From the cell containing the given text, extract its center point as [x, y] coordinate. 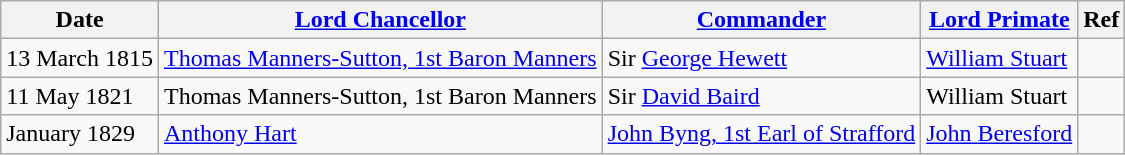
11 May 1821 [80, 96]
Ref [1102, 20]
John Byng, 1st Earl of Strafford [762, 134]
January 1829 [80, 134]
Commander [762, 20]
Sir David Baird [762, 96]
John Beresford [1000, 134]
Lord Chancellor [380, 20]
13 March 1815 [80, 58]
Lord Primate [1000, 20]
Date [80, 20]
Sir George Hewett [762, 58]
Anthony Hart [380, 134]
